Determine the (X, Y) coordinate at the center of the cell enclosing the given text.  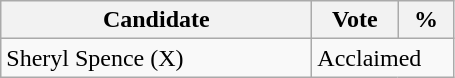
Acclaimed (383, 58)
% (426, 20)
Candidate (156, 20)
Vote (355, 20)
Sheryl Spence (X) (156, 58)
